Return the [x, y] coordinate for the center point of the cell that contains the specified text.  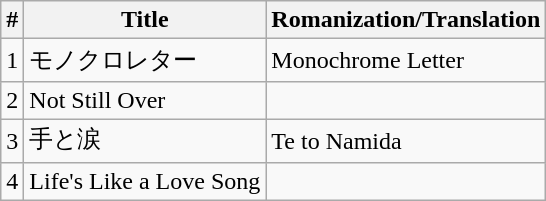
Not Still Over [145, 100]
Monochrome Letter [406, 60]
1 [12, 60]
Te to Namida [406, 140]
Romanization/Translation [406, 20]
2 [12, 100]
4 [12, 181]
モノクロレター [145, 60]
Life's Like a Love Song [145, 181]
Title [145, 20]
# [12, 20]
手と涙 [145, 140]
3 [12, 140]
